Scan for the cell matching the given text and deliver its (x, y) coordinate at center. 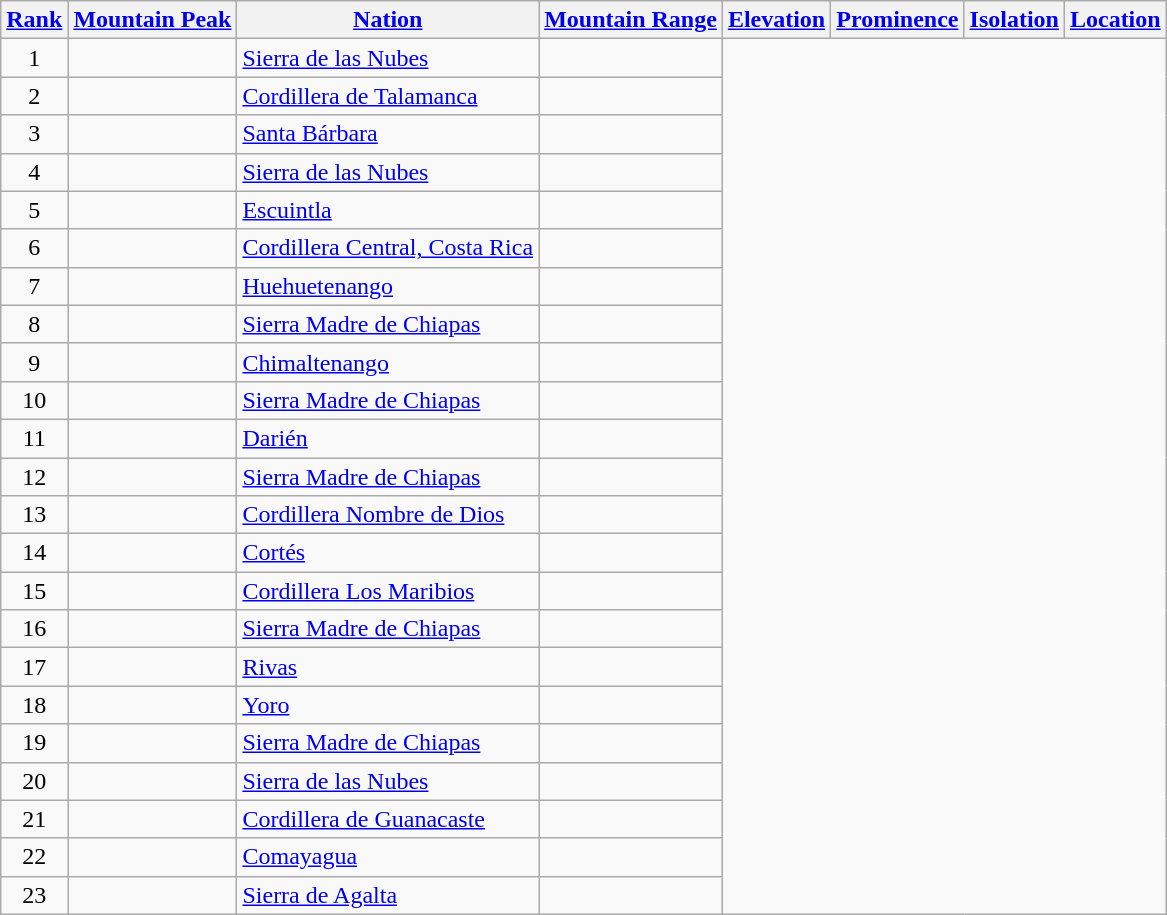
Cordillera Central, Costa Rica (388, 248)
Mountain Peak (152, 20)
Mountain Range (631, 20)
1 (34, 58)
Nation (388, 20)
Darién (388, 438)
3 (34, 134)
22 (34, 857)
6 (34, 248)
Chimaltenango (388, 362)
Santa Bárbara (388, 134)
14 (34, 553)
11 (34, 438)
12 (34, 477)
23 (34, 895)
Prominence (898, 20)
2 (34, 96)
4 (34, 172)
Cordillera Nombre de Dios (388, 515)
16 (34, 629)
Yoro (388, 705)
18 (34, 705)
Cordillera de Guanacaste (388, 819)
19 (34, 743)
Location (1115, 20)
5 (34, 210)
Rank (34, 20)
Cordillera Los Maribios (388, 591)
7 (34, 286)
Cortés (388, 553)
17 (34, 667)
Isolation (1014, 20)
Cordillera de Talamanca (388, 96)
Escuintla (388, 210)
15 (34, 591)
Huehuetenango (388, 286)
21 (34, 819)
20 (34, 781)
9 (34, 362)
Comayagua (388, 857)
13 (34, 515)
8 (34, 324)
Rivas (388, 667)
Sierra de Agalta (388, 895)
Elevation (776, 20)
10 (34, 400)
